Find where the given text appears and provide that cell's center as [X, Y] coordinate. 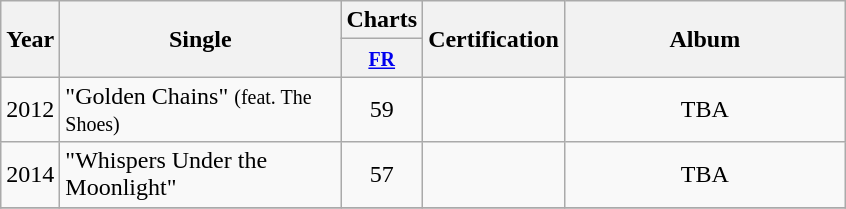
59 [382, 110]
Single [200, 39]
Certification [494, 39]
"Golden Chains" (feat. The Shoes) [200, 110]
FR [382, 58]
57 [382, 174]
Charts [382, 20]
Album [704, 39]
2012 [30, 110]
Year [30, 39]
"Whispers Under the Moonlight" [200, 174]
2014 [30, 174]
